Output the [x, y] coordinate of the center of the cell containing the given text.  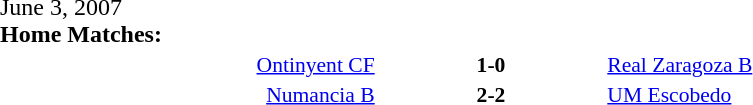
1-0 [492, 64]
